Find where the given text appears and provide that cell's center as (X, Y) coordinate. 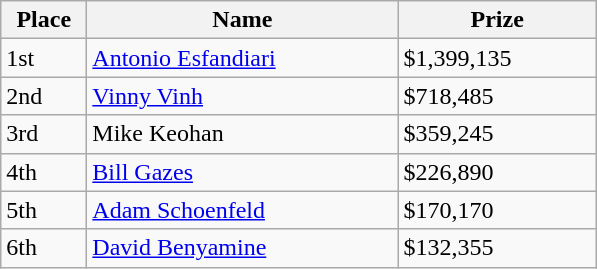
Name (242, 20)
Antonio Esfandiari (242, 58)
2nd (44, 96)
$226,890 (498, 172)
3rd (44, 134)
1st (44, 58)
$1,399,135 (498, 58)
6th (44, 248)
$170,170 (498, 210)
Adam Schoenfeld (242, 210)
5th (44, 210)
Prize (498, 20)
David Benyamine (242, 248)
$359,245 (498, 134)
Bill Gazes (242, 172)
Vinny Vinh (242, 96)
4th (44, 172)
$718,485 (498, 96)
Place (44, 20)
Mike Keohan (242, 134)
$132,355 (498, 248)
